Detect which cell encompasses the target text, then output its (x, y) center coordinate. 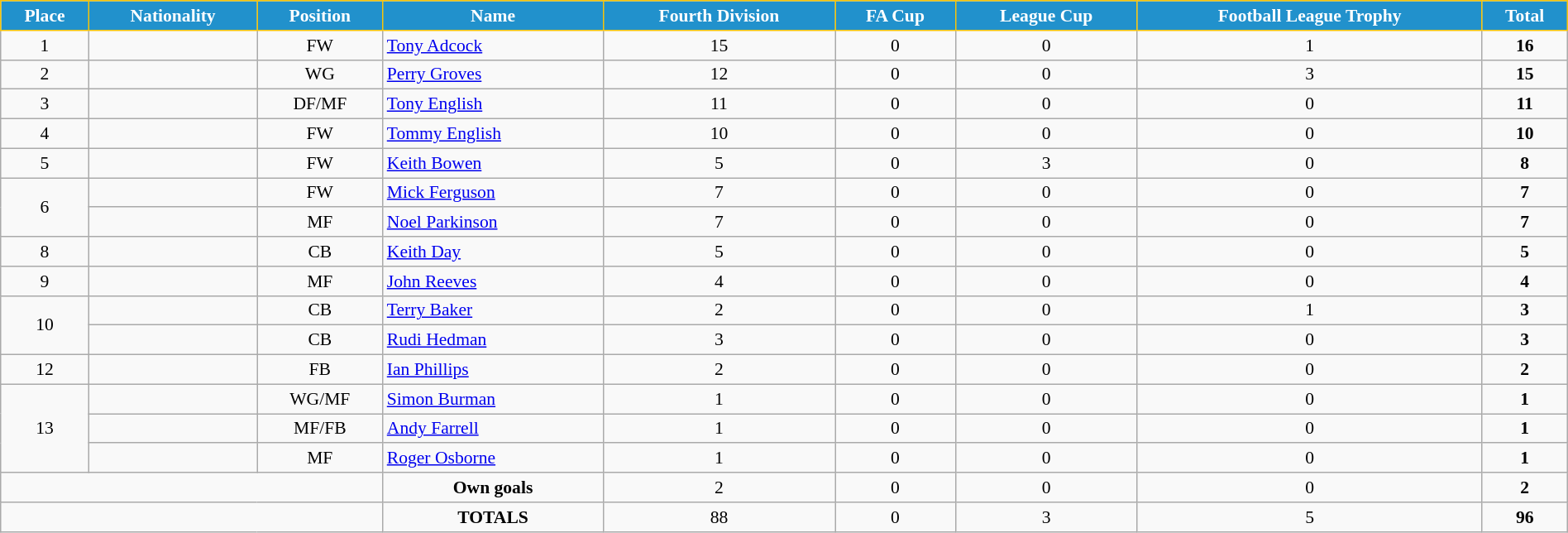
16 (1525, 46)
Football League Trophy (1310, 16)
Simon Burman (493, 399)
TOTALS (493, 517)
FB (320, 370)
Tony English (493, 104)
Tommy English (493, 134)
Position (320, 16)
Total (1525, 16)
Tony Adcock (493, 46)
WG/MF (320, 399)
88 (719, 517)
Fourth Division (719, 16)
Ian Phillips (493, 370)
MF/FB (320, 429)
WG (320, 74)
League Cup (1046, 16)
FA Cup (896, 16)
Keith Day (493, 252)
Mick Ferguson (493, 193)
6 (45, 207)
Nationality (173, 16)
13 (45, 429)
9 (45, 281)
John Reeves (493, 281)
Andy Farrell (493, 429)
Terry Baker (493, 310)
DF/MF (320, 104)
Rudi Hedman (493, 340)
Place (45, 16)
Noel Parkinson (493, 223)
Keith Bowen (493, 163)
96 (1525, 517)
Roger Osborne (493, 459)
Perry Groves (493, 74)
Own goals (493, 487)
Name (493, 16)
